From the cell containing the given text, extract its center point as [x, y] coordinate. 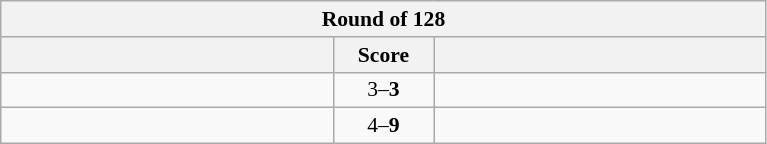
4–9 [383, 126]
3–3 [383, 90]
Score [383, 55]
Round of 128 [384, 19]
